Detect which cell encompasses the target text, then output its (X, Y) center coordinate. 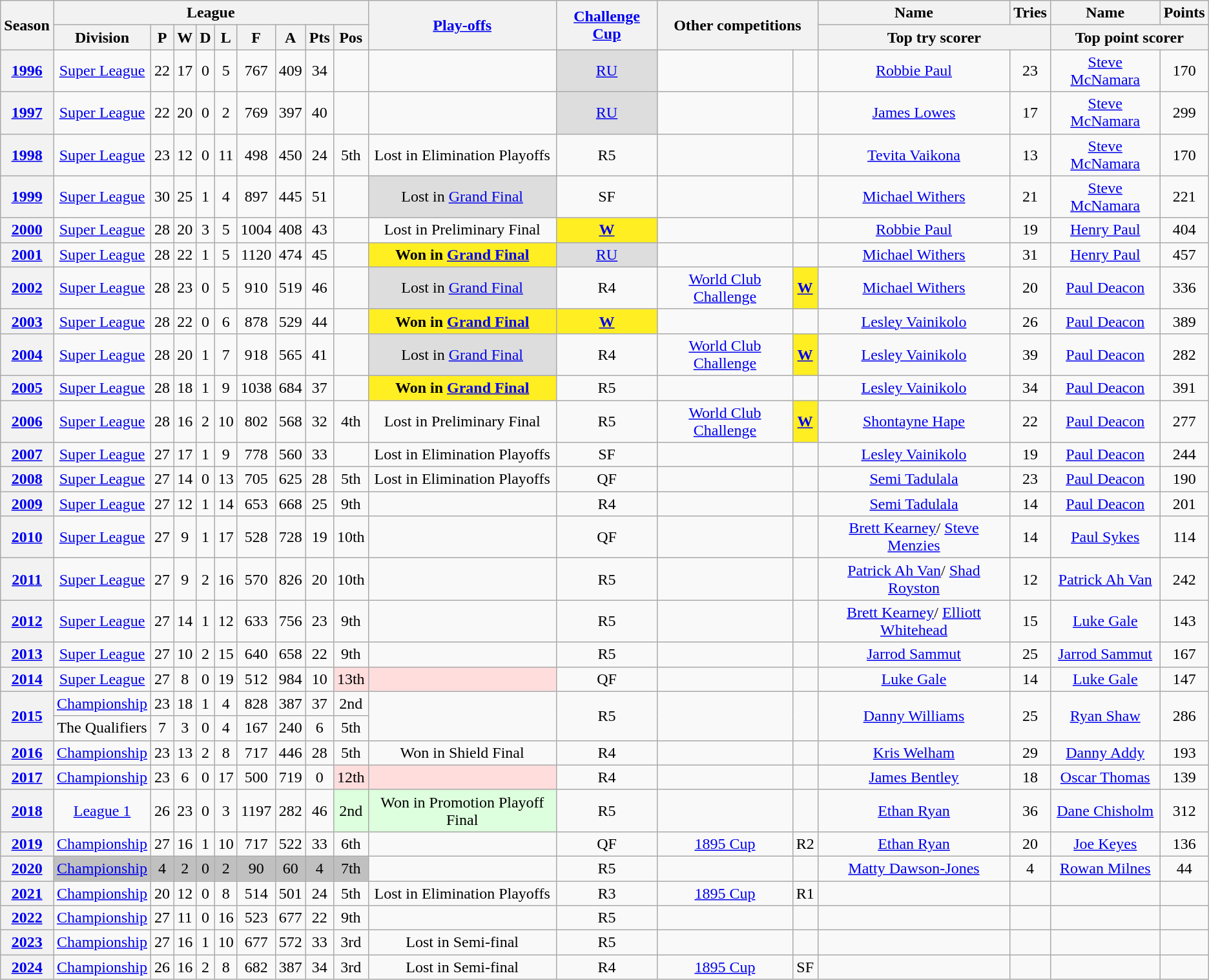
R1 (805, 893)
391 (1184, 388)
James Lowes (914, 112)
Pos (351, 37)
2022 (27, 918)
Tevita Vaikona (914, 155)
242 (1184, 579)
2017 (27, 777)
312 (1184, 810)
2001 (27, 255)
2013 (27, 654)
2024 (27, 967)
Paul Sykes (1105, 537)
519 (291, 288)
1998 (27, 155)
1999 (27, 196)
221 (1184, 196)
6th (351, 844)
457 (1184, 255)
705 (256, 479)
450 (291, 155)
2008 (27, 479)
Danny Williams (914, 716)
389 (1184, 321)
2005 (27, 388)
1120 (256, 255)
514 (256, 893)
2003 (27, 321)
910 (256, 288)
90 (256, 868)
Kris Welham (914, 753)
802 (256, 421)
143 (1184, 621)
21 (1031, 196)
Shontayne Hape (914, 421)
2021 (27, 893)
522 (291, 844)
L (226, 37)
Top point scorer (1129, 37)
625 (291, 479)
1996 (27, 71)
2023 (27, 943)
A (291, 37)
769 (256, 112)
668 (291, 504)
767 (256, 71)
41 (319, 354)
Joe Keyes (1105, 844)
572 (291, 943)
Dane Chisholm (1105, 810)
653 (256, 504)
565 (291, 354)
1197 (256, 810)
684 (291, 388)
719 (291, 777)
277 (1184, 421)
League 1 (102, 810)
43 (319, 230)
501 (291, 893)
2009 (27, 504)
2018 (27, 810)
397 (291, 112)
Challenge Cup (607, 25)
445 (291, 196)
James Bentley (914, 777)
1038 (256, 388)
Division (102, 37)
2006 (27, 421)
Brett Kearney/ Steve Menzies (914, 537)
Brett Kearney/ Elliott Whitehead (914, 621)
Rowan Milnes (1105, 868)
R2 (805, 844)
756 (291, 621)
Matty Dawson-Jones (914, 868)
897 (256, 196)
Patrick Ah Van (1105, 579)
Points (1184, 13)
728 (291, 537)
2020 (27, 868)
2010 (27, 537)
568 (291, 421)
826 (291, 579)
51 (319, 196)
2015 (27, 716)
136 (1184, 844)
560 (291, 455)
682 (256, 967)
336 (1184, 288)
404 (1184, 230)
4th (351, 421)
244 (1184, 455)
Pts (319, 37)
190 (1184, 479)
918 (256, 354)
658 (291, 654)
F (256, 37)
Oscar Thomas (1105, 777)
408 (291, 230)
2000 (27, 230)
13th (351, 679)
147 (1184, 679)
523 (256, 918)
570 (256, 579)
828 (256, 704)
Patrick Ah Van/ Shad Royston (914, 579)
2004 (27, 354)
Won in Promotion Playoff Final (462, 810)
2002 (27, 288)
2012 (27, 621)
29 (1031, 753)
139 (1184, 777)
474 (291, 255)
201 (1184, 504)
528 (256, 537)
7th (351, 868)
498 (256, 155)
Top try scorer (934, 37)
633 (256, 621)
Ryan Shaw (1105, 716)
778 (256, 455)
193 (1184, 753)
2019 (27, 844)
D (205, 37)
P (163, 37)
Season (27, 25)
409 (291, 71)
The Qualifiers (102, 728)
299 (1184, 112)
39 (1031, 354)
1004 (256, 230)
984 (291, 679)
286 (1184, 716)
Tries (1031, 13)
31 (1031, 255)
114 (1184, 537)
30 (163, 196)
2007 (27, 455)
878 (256, 321)
Other competitions (738, 25)
529 (291, 321)
45 (319, 255)
12th (351, 777)
32 (319, 421)
Won in Shield Final (462, 753)
R3 (607, 893)
512 (256, 679)
40 (319, 112)
2011 (27, 579)
240 (291, 728)
League (211, 13)
60 (291, 868)
2014 (27, 679)
640 (256, 654)
2016 (27, 753)
36 (1031, 810)
1997 (27, 112)
Danny Addy (1105, 753)
Play-offs (462, 25)
446 (291, 753)
500 (256, 777)
